Find where the given text appears and provide that cell's center as [x, y] coordinate. 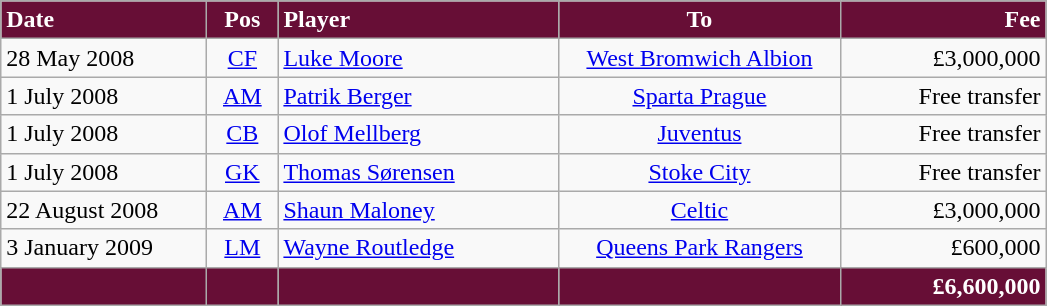
Sparta Prague [700, 96]
Celtic [700, 210]
Pos [242, 20]
Luke Moore [418, 58]
Juventus [700, 134]
£600,000 [943, 248]
CB [242, 134]
Shaun Maloney [418, 210]
Queens Park Rangers [700, 248]
Patrik Berger [418, 96]
22 August 2008 [104, 210]
3 January 2009 [104, 248]
Date [104, 20]
West Bromwich Albion [700, 58]
Player [418, 20]
Wayne Routledge [418, 248]
LM [242, 248]
Olof Mellberg [418, 134]
Fee [943, 20]
To [700, 20]
Stoke City [700, 172]
GK [242, 172]
Thomas Sørensen [418, 172]
28 May 2008 [104, 58]
CF [242, 58]
£6,600,000 [943, 286]
